Pinpoint the cell where the given text exists, returning its [X, Y] midpoint coordinate. 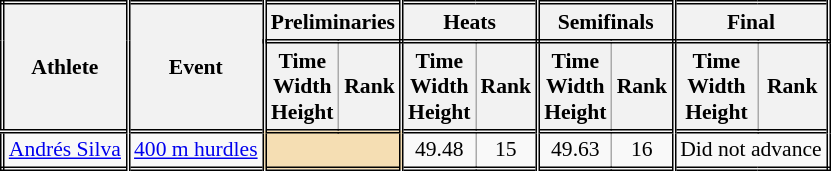
400 m hurdles [196, 150]
Did not advance [752, 150]
Final [752, 22]
15 [507, 150]
Event [196, 67]
49.48 [439, 150]
Heats [470, 22]
Athlete [64, 67]
49.63 [575, 150]
Semifinals [606, 22]
Andrés Silva [64, 150]
16 [643, 150]
Preliminaries [332, 22]
